Locate the cell with the specified text and output its [X, Y] center coordinate. 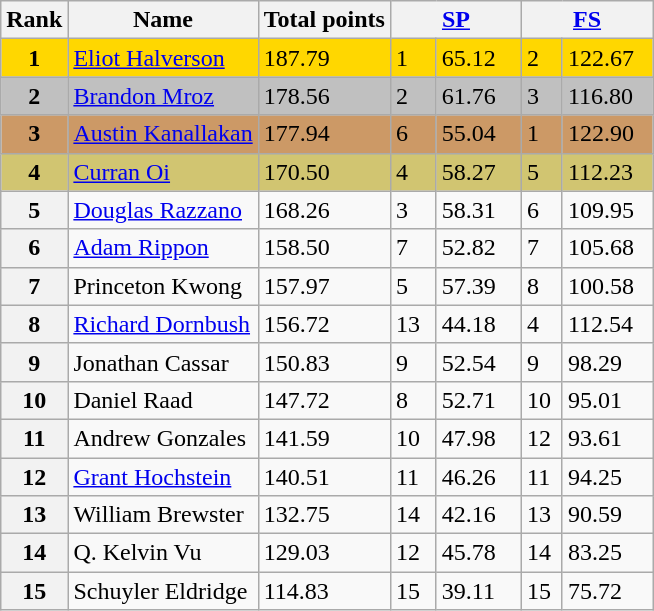
61.76 [478, 96]
168.26 [324, 210]
178.56 [324, 96]
Princeton Kwong [163, 286]
105.68 [607, 248]
157.97 [324, 286]
122.90 [607, 134]
Rank [34, 20]
177.94 [324, 134]
52.82 [478, 248]
52.71 [478, 400]
Andrew Gonzales [163, 438]
109.95 [607, 210]
58.31 [478, 210]
132.75 [324, 515]
Name [163, 20]
Schuyler Eldridge [163, 591]
Grant Hochstein [163, 477]
Austin Kanallakan [163, 134]
112.54 [607, 324]
39.11 [478, 591]
75.72 [607, 591]
FS [588, 20]
122.67 [607, 58]
Daniel Raad [163, 400]
William Brewster [163, 515]
116.80 [607, 96]
44.18 [478, 324]
187.79 [324, 58]
Adam Rippon [163, 248]
58.27 [478, 172]
SP [456, 20]
42.16 [478, 515]
Total points [324, 20]
94.25 [607, 477]
Richard Dornbush [163, 324]
90.59 [607, 515]
Eliot Halverson [163, 58]
156.72 [324, 324]
57.39 [478, 286]
100.58 [607, 286]
45.78 [478, 553]
114.83 [324, 591]
52.54 [478, 362]
112.23 [607, 172]
83.25 [607, 553]
98.29 [607, 362]
65.12 [478, 58]
129.03 [324, 553]
140.51 [324, 477]
46.26 [478, 477]
Brandon Mroz [163, 96]
147.72 [324, 400]
150.83 [324, 362]
Douglas Razzano [163, 210]
93.61 [607, 438]
47.98 [478, 438]
Jonathan Cassar [163, 362]
158.50 [324, 248]
170.50 [324, 172]
Curran Oi [163, 172]
141.59 [324, 438]
Q. Kelvin Vu [163, 553]
95.01 [607, 400]
55.04 [478, 134]
